For the text-containing cell, return its midpoint in (x, y) coordinate format. 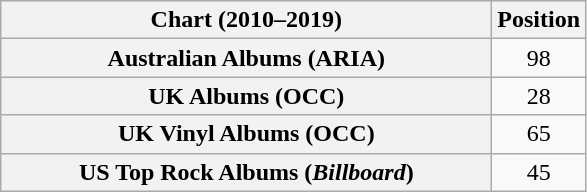
UK Albums (OCC) (246, 96)
98 (539, 58)
Position (539, 20)
28 (539, 96)
UK Vinyl Albums (OCC) (246, 134)
45 (539, 172)
Chart (2010–2019) (246, 20)
US Top Rock Albums (Billboard) (246, 172)
65 (539, 134)
Australian Albums (ARIA) (246, 58)
